Search for the cell housing the specified text and yield its [X, Y] center coordinate. 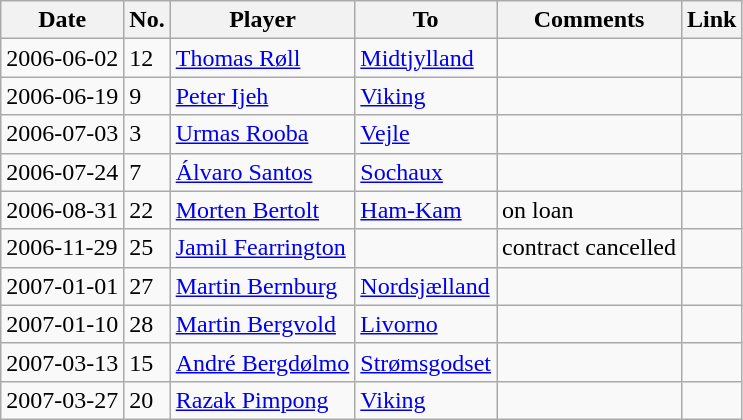
Martin Bergvold [262, 324]
To [426, 20]
Urmas Rooba [262, 134]
2006-08-31 [62, 210]
Link [711, 20]
12 [147, 58]
22 [147, 210]
Jamil Fearrington [262, 248]
2006-07-03 [62, 134]
3 [147, 134]
Livorno [426, 324]
Strømsgodset [426, 362]
2007-01-10 [62, 324]
9 [147, 96]
15 [147, 362]
20 [147, 400]
25 [147, 248]
2006-07-24 [62, 172]
2007-03-27 [62, 400]
Peter Ijeh [262, 96]
Morten Bertolt [262, 210]
Razak Pimpong [262, 400]
27 [147, 286]
Álvaro Santos [262, 172]
Vejle [426, 134]
Player [262, 20]
2006-11-29 [62, 248]
Martin Bernburg [262, 286]
28 [147, 324]
Sochaux [426, 172]
Thomas Røll [262, 58]
2007-03-13 [62, 362]
Comments [590, 20]
Date [62, 20]
Ham-Kam [426, 210]
7 [147, 172]
contract cancelled [590, 248]
on loan [590, 210]
2007-01-01 [62, 286]
Midtjylland [426, 58]
2006-06-02 [62, 58]
No. [147, 20]
2006-06-19 [62, 96]
Nordsjælland [426, 286]
André Bergdølmo [262, 362]
